From the cell containing the given text, extract its center point as [x, y] coordinate. 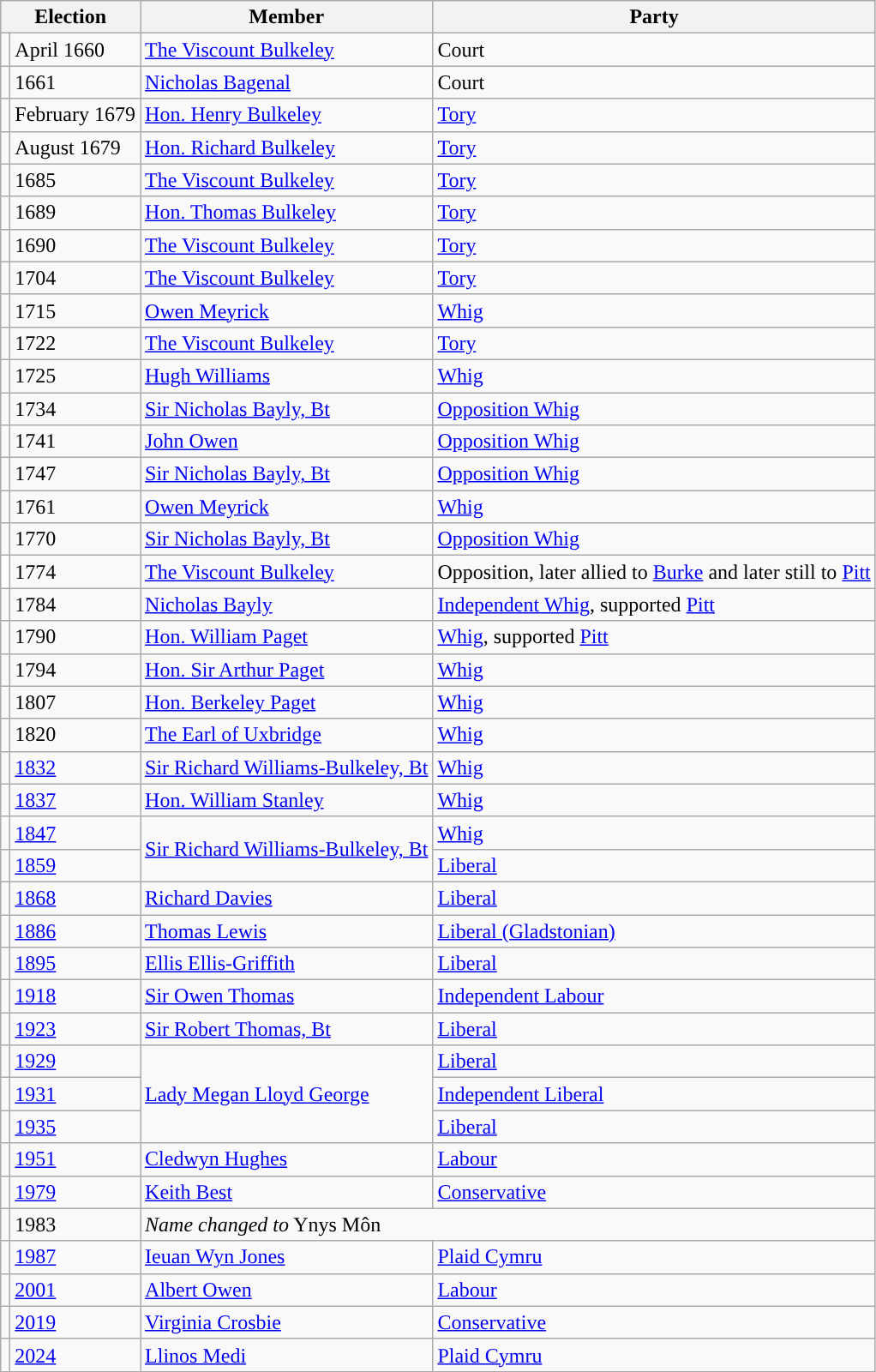
1794 [75, 670]
Independent Liberal [654, 1094]
Liberal (Gladstonian) [654, 930]
Richard Davies [286, 898]
1661 [75, 82]
1722 [75, 343]
1784 [75, 605]
Cledwyn Hughes [286, 1159]
2024 [75, 1355]
Llinos Medi [286, 1355]
1923 [75, 1029]
Nicholas Bayly [286, 605]
1832 [75, 767]
Name changed to Ynys Môn [508, 1225]
2001 [75, 1290]
1951 [75, 1159]
1983 [75, 1225]
1987 [75, 1257]
1847 [75, 833]
1868 [75, 898]
Hugh Williams [286, 376]
Member [286, 17]
April 1660 [75, 50]
Hon. Thomas Bulkeley [286, 213]
1820 [75, 735]
Lady Megan Lloyd George [286, 1094]
Hon. Sir Arthur Paget [286, 670]
Sir Robert Thomas, Bt [286, 1029]
1859 [75, 865]
1689 [75, 213]
1761 [75, 507]
1690 [75, 245]
Independent Whig, supported Pitt [654, 605]
1704 [75, 278]
Independent Labour [654, 996]
1790 [75, 637]
Hon. William Paget [286, 637]
1715 [75, 310]
1734 [75, 409]
1929 [75, 1062]
Virginia Crosbie [286, 1322]
Opposition, later allied to Burke and later still to Pitt [654, 572]
Nicholas Bagenal [286, 82]
1807 [75, 702]
1886 [75, 930]
Keith Best [286, 1192]
1979 [75, 1192]
Hon. William Stanley [286, 800]
1725 [75, 376]
1895 [75, 964]
Hon. Henry Bulkeley [286, 115]
1685 [75, 180]
1918 [75, 996]
Party [654, 17]
1741 [75, 442]
Election [70, 17]
Sir Owen Thomas [286, 996]
Whig, supported Pitt [654, 637]
Ieuan Wyn Jones [286, 1257]
1935 [75, 1127]
John Owen [286, 442]
1770 [75, 539]
1774 [75, 572]
Hon. Berkeley Paget [286, 702]
2019 [75, 1322]
1931 [75, 1094]
Ellis Ellis-Griffith [286, 964]
Hon. Richard Bulkeley [286, 147]
The Earl of Uxbridge [286, 735]
Albert Owen [286, 1290]
Thomas Lewis [286, 930]
February 1679 [75, 115]
1837 [75, 800]
August 1679 [75, 147]
1747 [75, 474]
